Capture the cell that displays the provided text and extract its (x, y) central coordinate. 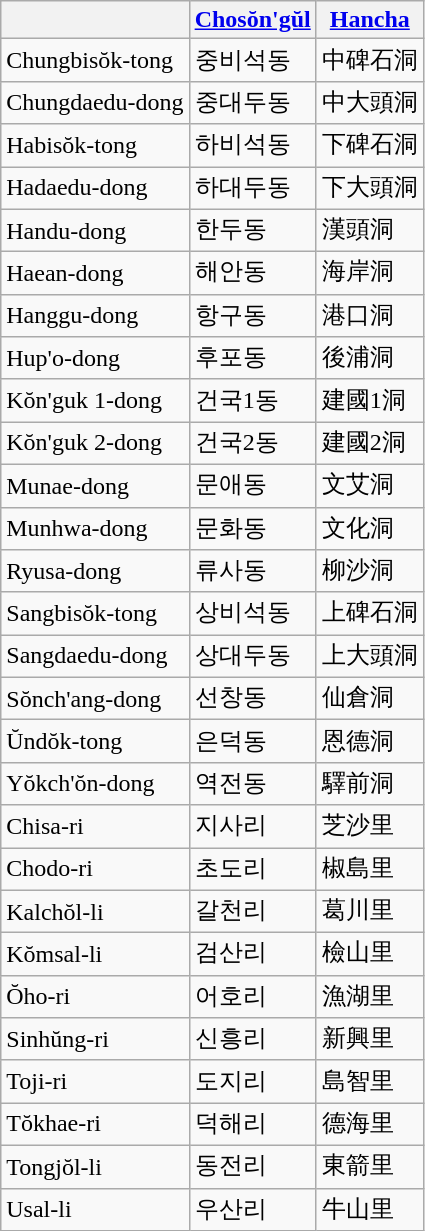
역전동 (252, 784)
恩德洞 (370, 742)
검산리 (252, 954)
신흥리 (252, 1040)
Kŏn'guk 1-dong (95, 400)
下碑石洞 (370, 146)
Habisŏk-tong (95, 146)
상비석동 (252, 614)
下大頭洞 (370, 188)
島智里 (370, 1082)
Tŏkhae-ri (95, 1124)
後浦洞 (370, 358)
漢頭洞 (370, 230)
Tongjŏl-li (95, 1166)
Handu-dong (95, 230)
建國1洞 (370, 400)
선창동 (252, 698)
지사리 (252, 826)
중대두동 (252, 102)
Kŏmsal-li (95, 954)
중비석동 (252, 60)
건국1동 (252, 400)
Hancha (370, 20)
해안동 (252, 274)
Kŏn'guk 2-dong (95, 444)
東箭里 (370, 1166)
Hanggu-dong (95, 316)
한두동 (252, 230)
상대두동 (252, 656)
Sinhŭng-ri (95, 1040)
Chungdaedu-dong (95, 102)
上大頭洞 (370, 656)
德海里 (370, 1124)
中碑石洞 (370, 60)
Sŏnch'ang-dong (95, 698)
Hup'o-dong (95, 358)
류사동 (252, 572)
檢山里 (370, 954)
Chungbisŏk-tong (95, 60)
柳沙洞 (370, 572)
Sangbisŏk-tong (95, 614)
초도리 (252, 870)
建國2洞 (370, 444)
Usal-li (95, 1210)
Hadaedu-dong (95, 188)
Ŏho-ri (95, 996)
후포동 (252, 358)
葛川里 (370, 912)
동전리 (252, 1166)
Haean-dong (95, 274)
Munhwa-dong (95, 528)
문애동 (252, 486)
덕해리 (252, 1124)
海岸洞 (370, 274)
Chosŏn'gŭl (252, 20)
芝沙里 (370, 826)
하대두동 (252, 188)
Chodo-ri (95, 870)
어호리 (252, 996)
우산리 (252, 1210)
하비석동 (252, 146)
항구동 (252, 316)
문화동 (252, 528)
新興里 (370, 1040)
Ryusa-dong (95, 572)
中大頭洞 (370, 102)
건국2동 (252, 444)
은덕동 (252, 742)
港口洞 (370, 316)
椒島里 (370, 870)
Yŏkch'ŏn-dong (95, 784)
文艾洞 (370, 486)
漁湖里 (370, 996)
驛前洞 (370, 784)
文化洞 (370, 528)
Ŭndŏk-tong (95, 742)
갈천리 (252, 912)
Toji-ri (95, 1082)
Sangdaedu-dong (95, 656)
도지리 (252, 1082)
Munae-dong (95, 486)
仙倉洞 (370, 698)
牛山里 (370, 1210)
Chisa-ri (95, 826)
上碑石洞 (370, 614)
Kalchŏl-li (95, 912)
